Identify which cell holds the provided text, then report its [x, y] central coordinate. 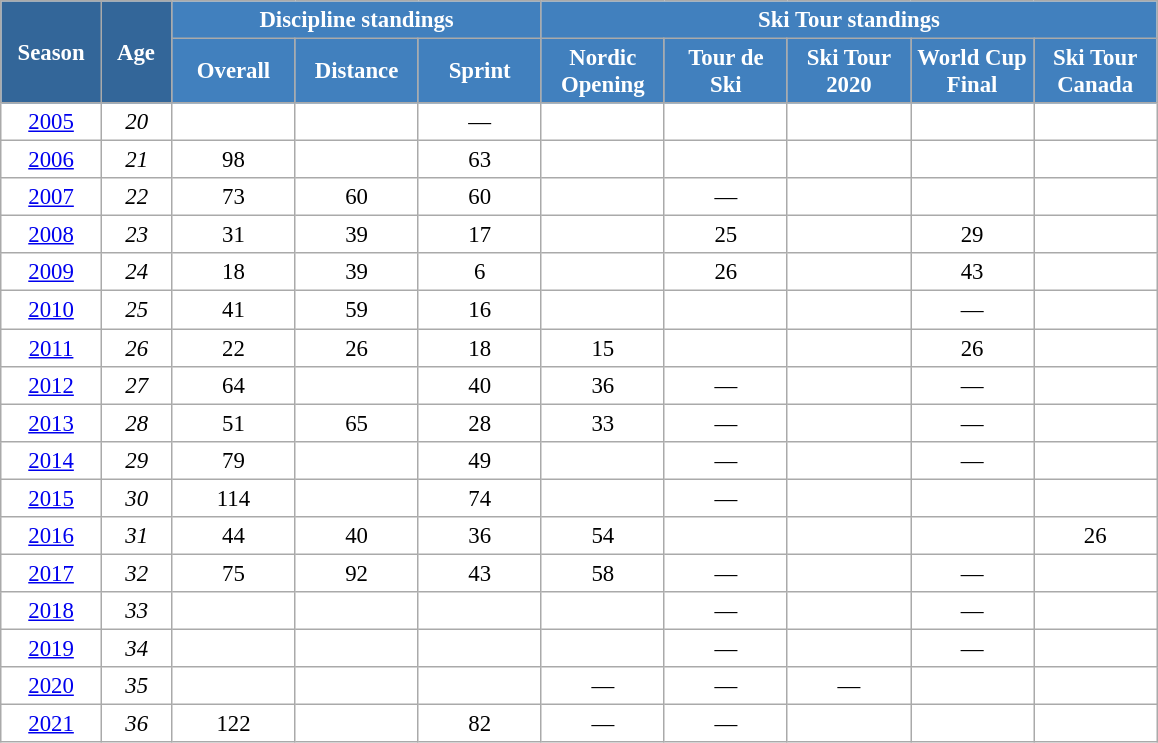
Ski TourCanada [1096, 72]
63 [480, 160]
2020 [52, 686]
Ski Tour2020 [848, 72]
2012 [52, 385]
Discipline standings [356, 20]
2016 [52, 536]
Distance [356, 72]
79 [234, 460]
23 [136, 235]
2017 [52, 573]
75 [234, 573]
58 [602, 573]
73 [234, 197]
Ski Tour standings [848, 20]
Season [52, 52]
Age [136, 52]
15 [602, 348]
92 [356, 573]
2018 [52, 611]
41 [234, 310]
Sprint [480, 72]
Tour deSki [726, 72]
16 [480, 310]
2010 [52, 310]
122 [234, 724]
98 [234, 160]
49 [480, 460]
2007 [52, 197]
NordicOpening [602, 72]
34 [136, 648]
2014 [52, 460]
27 [136, 385]
20 [136, 122]
2006 [52, 160]
2011 [52, 348]
2021 [52, 724]
65 [356, 423]
21 [136, 160]
30 [136, 498]
2013 [52, 423]
2015 [52, 498]
44 [234, 536]
24 [136, 273]
2009 [52, 273]
59 [356, 310]
74 [480, 498]
54 [602, 536]
Overall [234, 72]
World CupFinal [972, 72]
32 [136, 573]
2005 [52, 122]
6 [480, 273]
114 [234, 498]
64 [234, 385]
2019 [52, 648]
51 [234, 423]
2008 [52, 235]
17 [480, 235]
35 [136, 686]
82 [480, 724]
